From the cell containing the given text, extract its center point as [X, Y] coordinate. 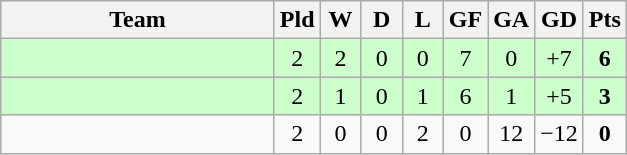
Team [138, 20]
12 [512, 134]
GD [560, 20]
L [422, 20]
Pts [604, 20]
−12 [560, 134]
D [382, 20]
3 [604, 96]
GF [465, 20]
Pld [297, 20]
W [340, 20]
GA [512, 20]
+5 [560, 96]
7 [465, 58]
+7 [560, 58]
